Detect which cell encompasses the target text, then output its [X, Y] center coordinate. 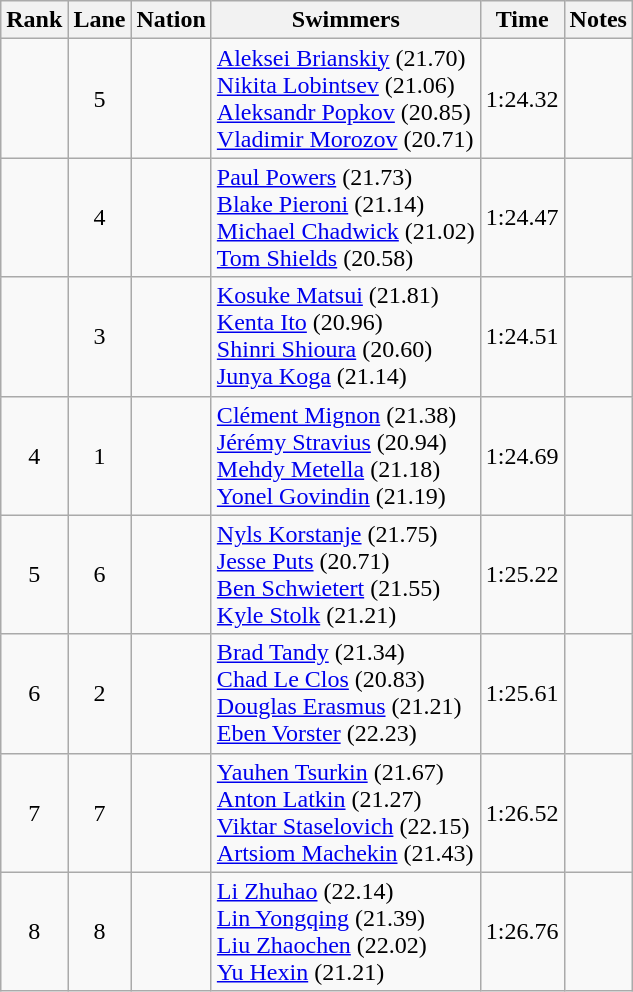
Yauhen Tsurkin (21.67)Anton Latkin (21.27)Viktar Staselovich (22.15)Artsiom Machekin (21.43) [346, 812]
Rank [34, 20]
1:26.76 [522, 932]
Li Zhuhao (22.14)Lin Yongqing (21.39)Liu Zhaochen (22.02)Yu Hexin (21.21) [346, 932]
3 [100, 336]
1:26.52 [522, 812]
Notes [598, 20]
1:24.47 [522, 218]
Nyls Korstanje (21.75)Jesse Puts (20.71)Ben Schwietert (21.55)Kyle Stolk (21.21) [346, 574]
1 [100, 456]
2 [100, 694]
Brad Tandy (21.34)Chad Le Clos (20.83)Douglas Erasmus (21.21)Eben Vorster (22.23) [346, 694]
Aleksei Brianskiy (21.70)Nikita Lobintsev (21.06)Aleksandr Popkov (20.85)Vladimir Morozov (20.71) [346, 98]
Clément Mignon (21.38)Jérémy Stravius (20.94)Mehdy Metella (21.18)Yonel Govindin (21.19) [346, 456]
1:24.32 [522, 98]
Time [522, 20]
Lane [100, 20]
1:24.51 [522, 336]
1:24.69 [522, 456]
Swimmers [346, 20]
Nation [171, 20]
Kosuke Matsui (21.81)Kenta Ito (20.96)Shinri Shioura (20.60)Junya Koga (21.14) [346, 336]
Paul Powers (21.73)Blake Pieroni (21.14)Michael Chadwick (21.02)Tom Shields (20.58) [346, 218]
1:25.61 [522, 694]
1:25.22 [522, 574]
